Detect which cell encompasses the target text, then output its (x, y) center coordinate. 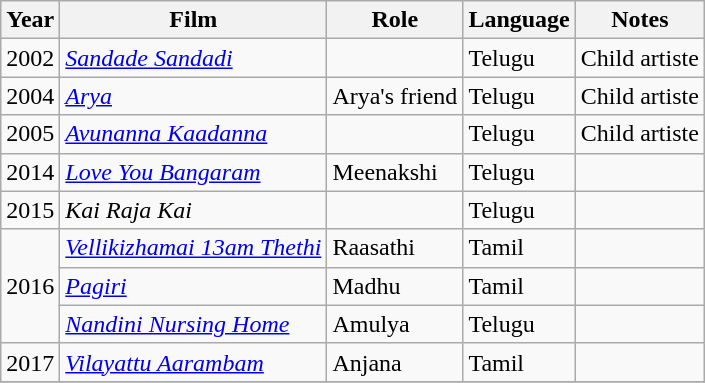
Arya (194, 96)
Raasathi (395, 248)
Nandini Nursing Home (194, 324)
2016 (30, 286)
Amulya (395, 324)
Pagiri (194, 286)
2004 (30, 96)
Film (194, 20)
Role (395, 20)
Year (30, 20)
Notes (640, 20)
Anjana (395, 362)
Meenakshi (395, 172)
Love You Bangaram (194, 172)
Vilayattu Aarambam (194, 362)
Madhu (395, 286)
Sandade Sandadi (194, 58)
2005 (30, 134)
2002 (30, 58)
2014 (30, 172)
Arya's friend (395, 96)
Avunanna Kaadanna (194, 134)
Language (519, 20)
Kai Raja Kai (194, 210)
2017 (30, 362)
Vellikizhamai 13am Thethi (194, 248)
2015 (30, 210)
